Output the (x, y) coordinate of the center of the cell containing the given text.  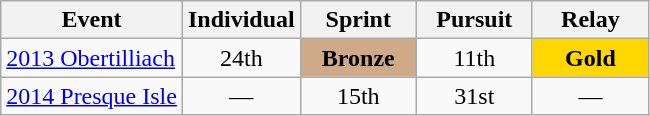
24th (241, 58)
Sprint (358, 20)
Event (92, 20)
Individual (241, 20)
31st (474, 96)
15th (358, 96)
2013 Obertilliach (92, 58)
Pursuit (474, 20)
Bronze (358, 58)
11th (474, 58)
Gold (590, 58)
Relay (590, 20)
2014 Presque Isle (92, 96)
